For the text-containing cell, return its midpoint in [X, Y] coordinate format. 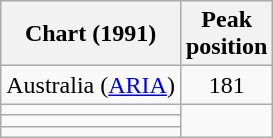
Australia (ARIA) [91, 85]
181 [226, 85]
Peakposition [226, 34]
Chart (1991) [91, 34]
